Extract the (x, y) coordinate from the center of the cell holding the provided text.  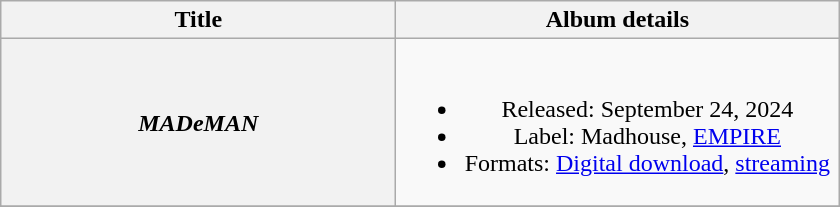
Title (198, 20)
Released: September 24, 2024Label: Madhouse, EMPIREFormats: Digital download, streaming (618, 122)
Album details (618, 20)
MADeMAN (198, 122)
